Find where the given text appears and provide that cell's center as [x, y] coordinate. 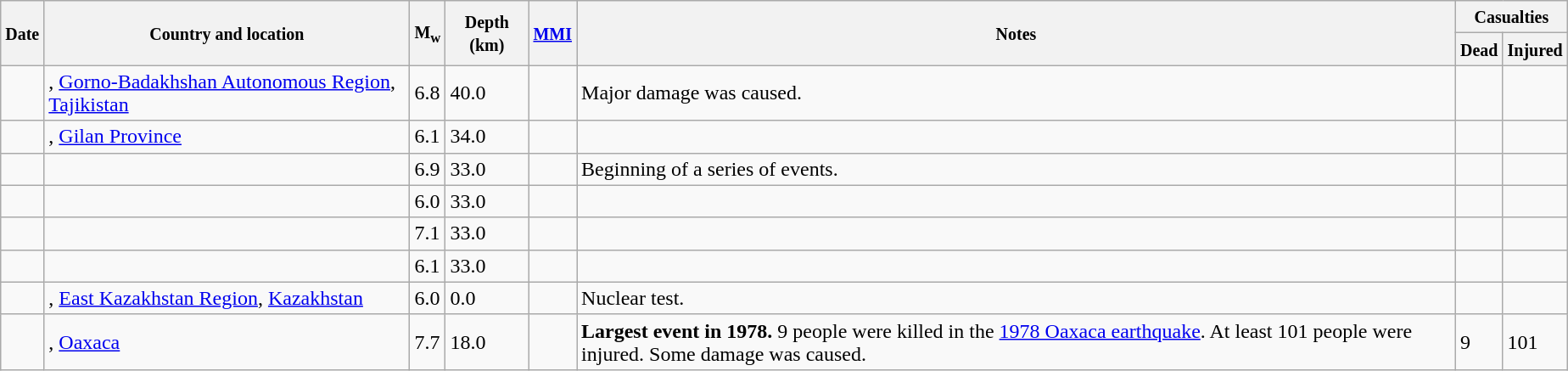
9 [1479, 341]
MMI [553, 33]
Nuclear test. [1016, 298]
Injured [1535, 49]
0.0 [487, 298]
Casualties [1511, 17]
Largest event in 1978. 9 people were killed in the 1978 Oaxaca earthquake. At least 101 people were injured. Some damage was caused. [1016, 341]
7.7 [428, 341]
Country and location [227, 33]
Depth (km) [487, 33]
6.8 [428, 93]
Notes [1016, 33]
Mw [428, 33]
6.9 [428, 169]
40.0 [487, 93]
7.1 [428, 233]
101 [1535, 341]
Date [22, 33]
Beginning of a series of events. [1016, 169]
Major damage was caused. [1016, 93]
, Gorno-Badakhshan Autonomous Region, Tajikistan [227, 93]
, Oaxaca [227, 341]
34.0 [487, 137]
, East Kazakhstan Region, Kazakhstan [227, 298]
, Gilan Province [227, 137]
18.0 [487, 341]
Dead [1479, 49]
